Provide the [X, Y] coordinate of the cell's center where the given text is located.  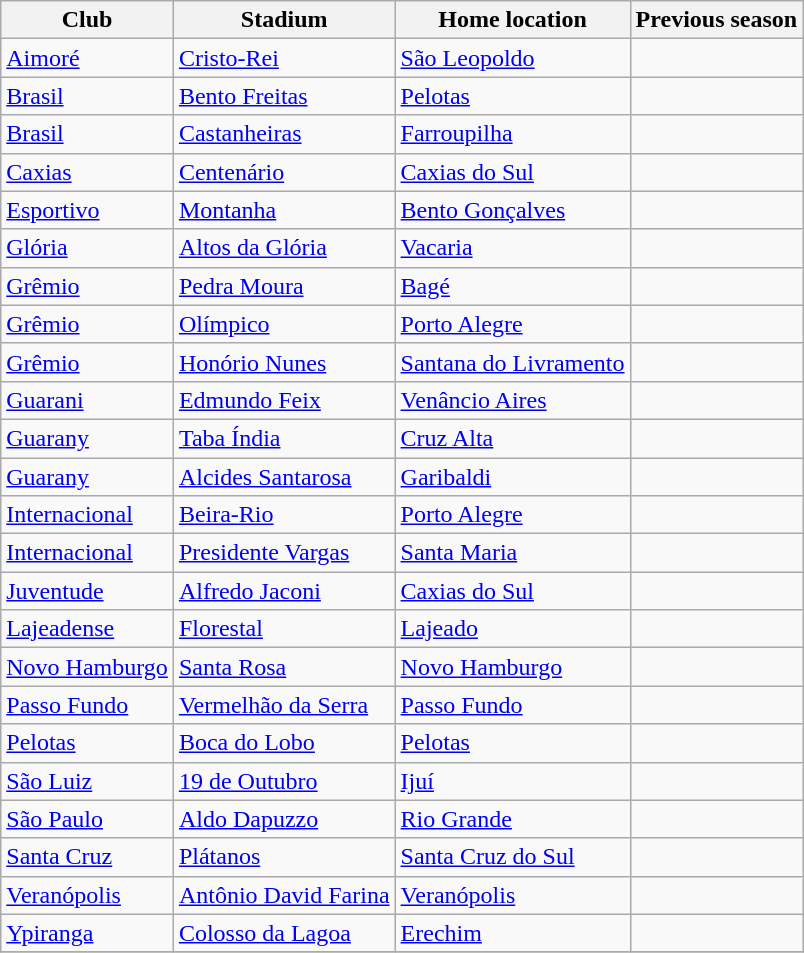
Home location [512, 20]
Rio Grande [512, 819]
Aimoré [88, 58]
Edmundo Feix [284, 400]
Taba Índia [284, 438]
Santa Maria [512, 553]
São Paulo [88, 819]
Boca do Lobo [284, 743]
Lajeado [512, 629]
Aldo Dapuzzo [284, 819]
Santa Rosa [284, 667]
Florestal [284, 629]
Pedra Moura [284, 286]
Club [88, 20]
Bento Gonçalves [512, 210]
Venâncio Aires [512, 400]
Montanha [284, 210]
Ijuí [512, 781]
Garibaldi [512, 477]
Farroupilha [512, 134]
Plátanos [284, 857]
Vacaria [512, 248]
Juventude [88, 591]
São Leopoldo [512, 58]
19 de Outubro [284, 781]
Glória [88, 248]
Alcides Santarosa [284, 477]
Presidente Vargas [284, 553]
Honório Nunes [284, 362]
Ypiranga [88, 933]
Cristo-Rei [284, 58]
Stadium [284, 20]
Esportivo [88, 210]
Antônio David Farina [284, 895]
Erechim [512, 933]
Colosso da Lagoa [284, 933]
Bagé [512, 286]
Bento Freitas [284, 96]
Santa Cruz do Sul [512, 857]
Santa Cruz [88, 857]
Cruz Alta [512, 438]
Santana do Livramento [512, 362]
São Luiz [88, 781]
Centenário [284, 172]
Previous season [716, 20]
Caxias [88, 172]
Beira-Rio [284, 515]
Olímpico [284, 324]
Altos da Glória [284, 248]
Lajeadense [88, 629]
Alfredo Jaconi [284, 591]
Castanheiras [284, 134]
Vermelhão da Serra [284, 705]
Guarani [88, 400]
